Output the [x, y] coordinate of the center of the cell containing the given text.  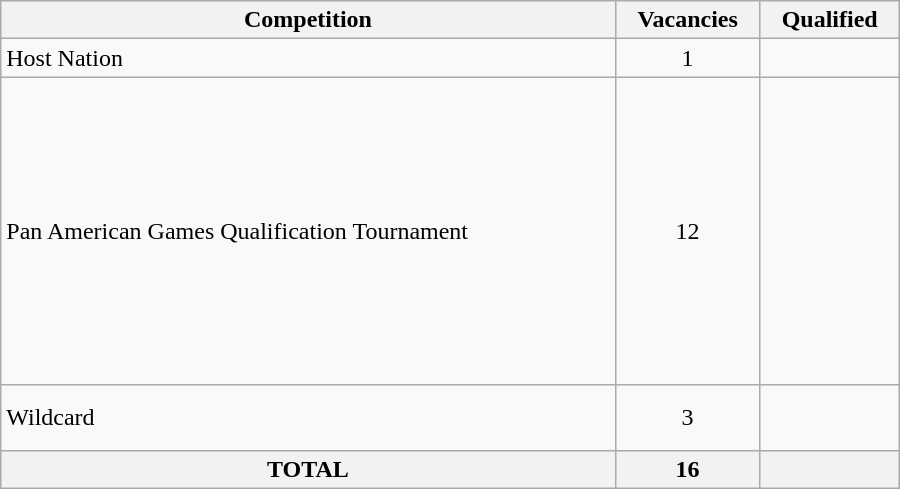
16 [688, 469]
Competition [308, 20]
Wildcard [308, 418]
Pan American Games Qualification Tournament [308, 231]
1 [688, 58]
Host Nation [308, 58]
Vacancies [688, 20]
3 [688, 418]
Qualified [830, 20]
12 [688, 231]
TOTAL [308, 469]
